Pinpoint the cell where the given text exists, returning its (X, Y) midpoint coordinate. 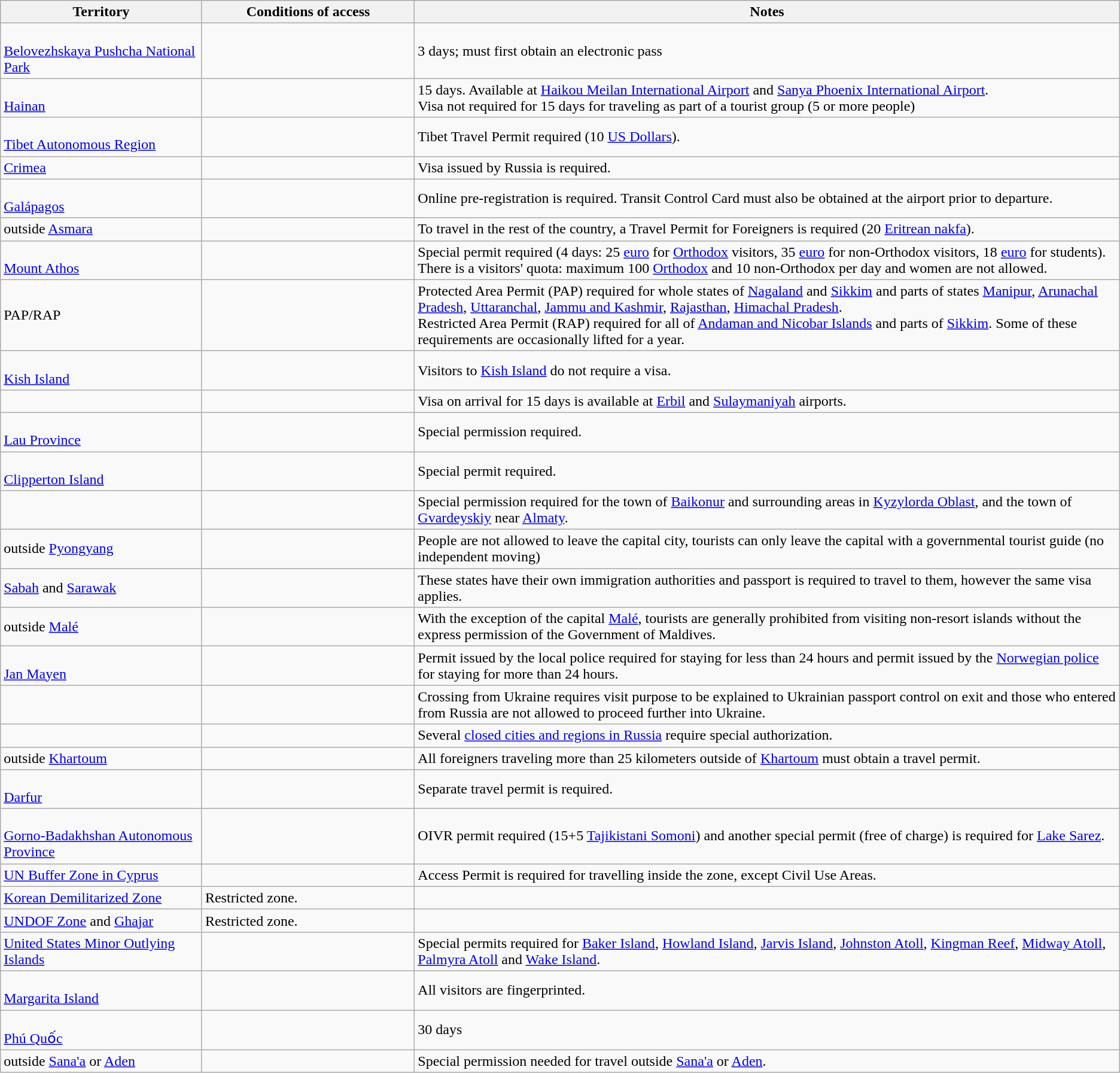
outside Pyongyang (102, 549)
Notes (767, 12)
Mount Athos (102, 260)
Special permit required. (767, 470)
Several closed cities and regions in Russia require special authorization. (767, 735)
outside Malé (102, 627)
These states have their own immigration authorities and passport is required to travel to them, however the same visa applies. (767, 588)
Kish Island (102, 370)
Visitors to Kish Island do not require a visa. (767, 370)
Visa issued by Russia is required. (767, 168)
Special permission required for the town of Baikonur and surrounding areas in Kyzylorda Oblast, and the town of Gvardeyskiy near Almaty. (767, 510)
Darfur (102, 789)
UNDOF Zone and Ghajar (102, 920)
Online pre-registration is required. Transit Control Card must also be obtained at the airport prior to departure. (767, 199)
Galápagos (102, 199)
Jan Mayen (102, 665)
Territory (102, 12)
Hainan (102, 98)
outside Khartoum (102, 758)
Tibet Autonomous Region (102, 136)
All foreigners traveling more than 25 kilometers outside of Khartoum must obtain a travel permit. (767, 758)
Access Permit is required for travelling inside the zone, except Civil Use Areas. (767, 875)
Conditions of access (308, 12)
Special permits required for Baker Island, Howland Island, Jarvis Island, Johnston Atoll, Kingman Reef, Midway Atoll, Palmyra Atoll and Wake Island. (767, 952)
PAP/RAP (102, 315)
Korean Demilitarized Zone (102, 898)
Visa on arrival for 15 days is available at Erbil and Sulaymaniyah airports. (767, 401)
All visitors are fingerprinted. (767, 990)
Special permission needed for travel outside Sana'a or Aden. (767, 1061)
outside Asmara (102, 229)
UN Buffer Zone in Cyprus (102, 875)
Margarita Island (102, 990)
Clipperton Island (102, 470)
Crimea (102, 168)
To travel in the rest of the country, a Travel Permit for Foreigners is required (20 Eritrean nakfa). (767, 229)
Belovezhskaya Pushcha National Park (102, 51)
3 days; must first obtain an electronic pass (767, 51)
Gorno-Badakhshan Autonomous Province (102, 836)
Special permission required. (767, 432)
OIVR permit required (15+5 Tajikistani Somoni) and another special permit (free of charge) is required for Lake Sarez. (767, 836)
Tibet Travel Permit required (10 US Dollars). (767, 136)
Lau Province (102, 432)
People are not allowed to leave the capital city, tourists can only leave the capital with a governmental tourist guide (no independent moving) (767, 549)
30 days (767, 1031)
Separate travel permit is required. (767, 789)
United States Minor Outlying Islands (102, 952)
Phú Quốc (102, 1031)
outside Sana'a or Aden (102, 1061)
Sabah and Sarawak (102, 588)
